Search for the cell housing the specified text and yield its [x, y] center coordinate. 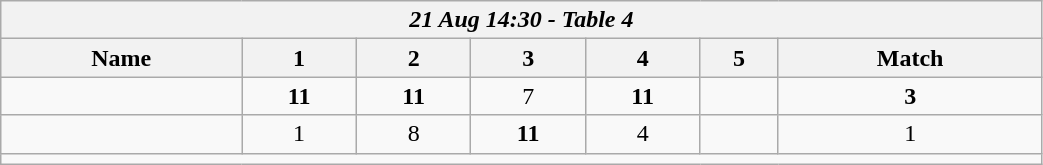
Match [910, 58]
7 [528, 96]
2 [414, 58]
5 [739, 58]
21 Aug 14:30 - Table 4 [522, 20]
Name [122, 58]
8 [414, 134]
